Detect which cell encompasses the target text, then output its [X, Y] center coordinate. 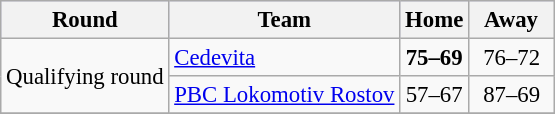
PBC Lokomotiv Rostov [284, 95]
Away [512, 20]
Cedevita [284, 58]
87–69 [512, 95]
Round [85, 20]
57–67 [434, 95]
75–69 [434, 58]
Home [434, 20]
Qualifying round [85, 76]
Team [284, 20]
76–72 [512, 58]
